Scan for the cell matching the given text and deliver its (x, y) coordinate at center. 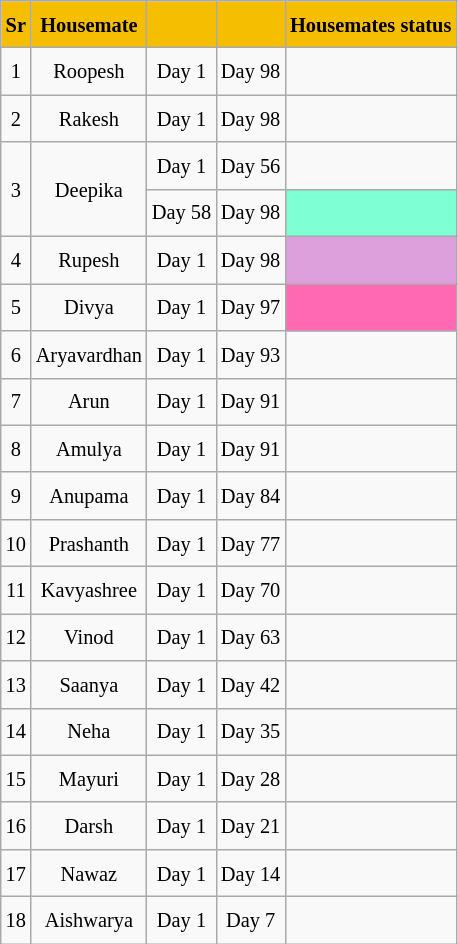
10 (16, 542)
5 (16, 306)
11 (16, 590)
Housemate (89, 24)
Vinod (89, 636)
16 (16, 826)
Nawaz (89, 872)
Aishwarya (89, 920)
Arun (89, 402)
Day 56 (250, 166)
Amulya (89, 448)
Neha (89, 732)
8 (16, 448)
Darsh (89, 826)
Rupesh (89, 260)
Day 93 (250, 354)
Day 21 (250, 826)
Saanya (89, 684)
Divya (89, 306)
Sr (16, 24)
13 (16, 684)
3 (16, 189)
Day 42 (250, 684)
6 (16, 354)
Day 14 (250, 872)
Day 97 (250, 306)
17 (16, 872)
9 (16, 496)
Day 70 (250, 590)
1 (16, 72)
Day 58 (182, 212)
2 (16, 118)
14 (16, 732)
Housemates status (370, 24)
4 (16, 260)
Deepika (89, 189)
Day 7 (250, 920)
Day 28 (250, 778)
Prashanth (89, 542)
Day 77 (250, 542)
Day 84 (250, 496)
Roopesh (89, 72)
Day 63 (250, 636)
Aryavardhan (89, 354)
Mayuri (89, 778)
18 (16, 920)
15 (16, 778)
Rakesh (89, 118)
7 (16, 402)
Day 35 (250, 732)
Anupama (89, 496)
Kavyashree (89, 590)
12 (16, 636)
